Extract the (X, Y) coordinate from the center of the cell holding the provided text.  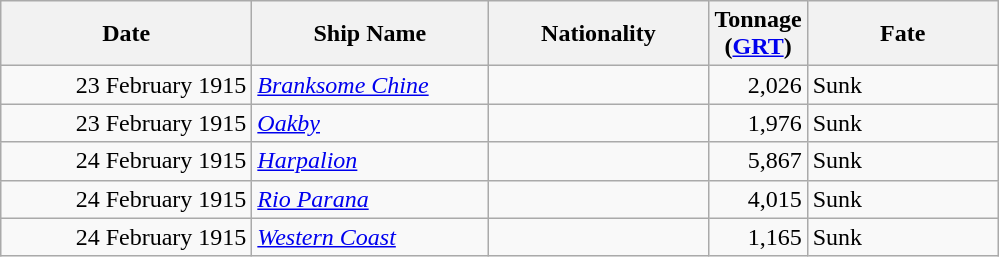
Rio Parana (370, 199)
Fate (902, 34)
Ship Name (370, 34)
Western Coast (370, 237)
Branksome Chine (370, 85)
Oakby (370, 123)
1,976 (758, 123)
1,165 (758, 237)
Nationality (598, 34)
2,026 (758, 85)
Harpalion (370, 161)
5,867 (758, 161)
Date (126, 34)
4,015 (758, 199)
Tonnage(GRT) (758, 34)
